Return [x, y] of the center of cell containing provided text 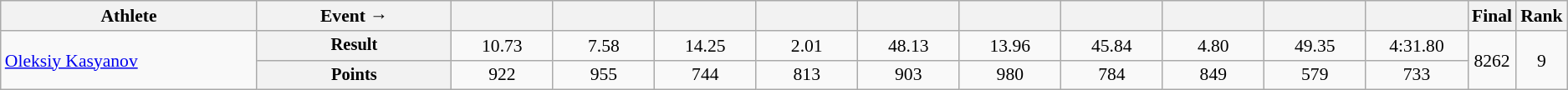
8262 [1492, 60]
Athlete [129, 16]
10.73 [503, 46]
48.13 [908, 46]
49.35 [1315, 46]
4:31.80 [1417, 46]
849 [1213, 75]
2.01 [806, 46]
45.84 [1112, 46]
579 [1315, 75]
4.80 [1213, 46]
Event → [354, 16]
Rank [1542, 16]
922 [503, 75]
955 [604, 75]
813 [806, 75]
980 [1010, 75]
7.58 [604, 46]
Points [354, 75]
9 [1542, 60]
Result [354, 46]
744 [706, 75]
14.25 [706, 46]
13.96 [1010, 46]
784 [1112, 75]
Final [1492, 16]
903 [908, 75]
733 [1417, 75]
Oleksiy Kasyanov [129, 60]
